Detect which cell encompasses the target text, then output its [x, y] center coordinate. 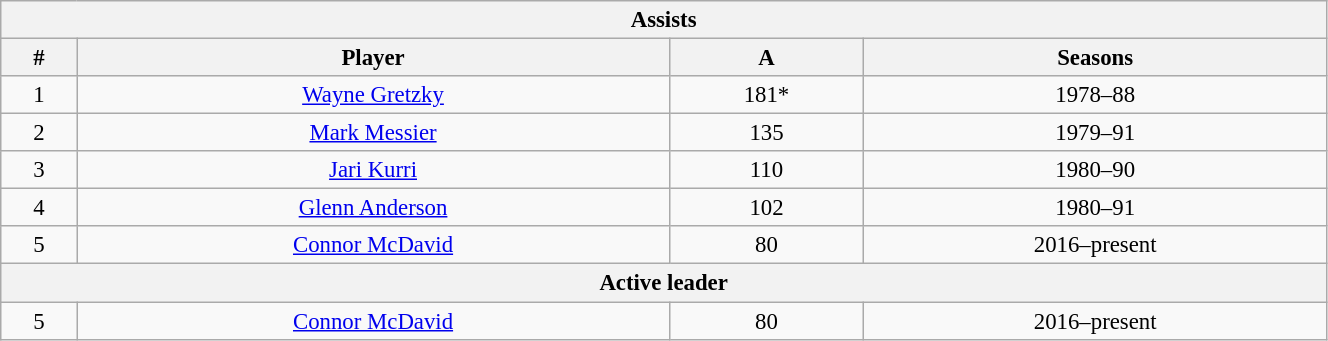
3 [39, 170]
1979–91 [1096, 133]
Wayne Gretzky [373, 95]
Seasons [1096, 58]
4 [39, 208]
Player [373, 58]
1 [39, 95]
Glenn Anderson [373, 208]
135 [766, 133]
102 [766, 208]
1980–91 [1096, 208]
1980–90 [1096, 170]
Jari Kurri [373, 170]
181* [766, 95]
Active leader [664, 283]
A [766, 58]
Mark Messier [373, 133]
# [39, 58]
110 [766, 170]
1978–88 [1096, 95]
2 [39, 133]
Assists [664, 20]
